Search for the cell housing the specified text and yield its [x, y] center coordinate. 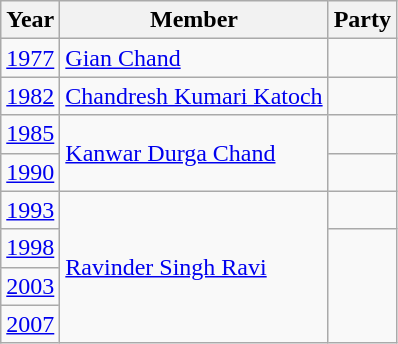
1985 [30, 134]
2007 [30, 324]
1977 [30, 58]
Kanwar Durga Chand [194, 153]
1990 [30, 172]
Ravinder Singh Ravi [194, 267]
Party [362, 20]
1982 [30, 96]
Year [30, 20]
Gian Chand [194, 58]
1993 [30, 210]
2003 [30, 286]
1998 [30, 248]
Member [194, 20]
Chandresh Kumari Katoch [194, 96]
